Return the (x, y) coordinate for the center point of the cell that contains the specified text.  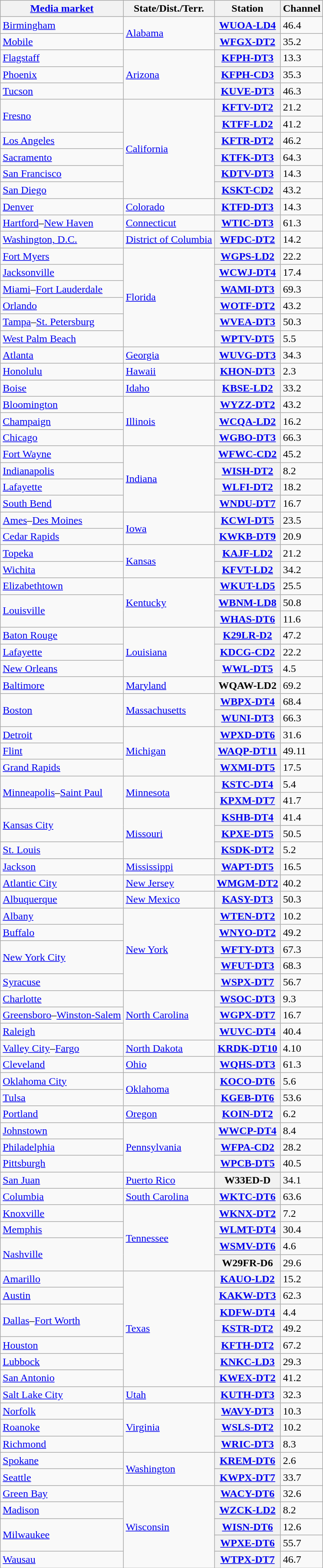
Virginia (169, 1428)
Norfolk (62, 1411)
San Diego (62, 190)
40.4 (302, 1032)
WWCP-DT4 (247, 1131)
WAQP-DT11 (247, 751)
5.2 (302, 850)
Media market (62, 9)
33.7 (302, 1477)
Topeka (62, 553)
KFPH-DT3 (247, 58)
Baltimore (62, 685)
Jackson (62, 867)
KOIN-DT2 (247, 1114)
Wausau (62, 1560)
Baton Rouge (62, 636)
KFPH-CD3 (247, 75)
Louisville (62, 611)
KUTH-DT3 (247, 1395)
20.9 (302, 537)
9.3 (302, 998)
Pittsburgh (62, 1164)
Massachusetts (169, 710)
WTPX-DT7 (247, 1560)
Boise (62, 388)
W33ED-D (247, 1180)
Florida (169, 297)
Bloomington (62, 404)
Arizona (169, 75)
Philadelphia (62, 1147)
WNYO-DT2 (247, 932)
35.3 (302, 75)
WBNM-LD8 (247, 603)
Spokane (62, 1460)
15.2 (302, 1279)
KBSE-LD2 (247, 388)
16.5 (302, 867)
Maryland (169, 685)
Cedar Rapids (62, 537)
Richmond (62, 1444)
WFGX-DT2 (247, 42)
WSMV-DT6 (247, 1246)
Ames–Des Moines (62, 520)
K29LR-D2 (247, 636)
Nashville (62, 1254)
KRDK-DT10 (247, 1048)
Seattle (62, 1477)
KFTV-DT2 (247, 108)
62.3 (302, 1296)
WTEN-DT2 (247, 916)
WHAS-DT6 (247, 619)
Texas (169, 1329)
WCQA-LD2 (247, 421)
63.6 (302, 1196)
41.4 (302, 817)
WPXD-DT6 (247, 735)
WAMI-DT3 (247, 289)
KSDK-DT2 (247, 850)
12.6 (302, 1526)
WPCB-DT5 (247, 1164)
KSKT-CD2 (247, 190)
34.1 (302, 1180)
Minnesota (169, 792)
KREM-DT6 (247, 1460)
Buffalo (62, 932)
34.3 (302, 355)
4.10 (302, 1048)
South Carolina (169, 1196)
Miami–Fort Lauderdale (62, 289)
Oklahoma City (62, 1081)
Tulsa (62, 1098)
Dallas–Fort Worth (62, 1320)
Birmingham (62, 25)
49.11 (302, 751)
WACY-DT6 (247, 1493)
2.6 (302, 1460)
5.6 (302, 1081)
Connecticut (169, 223)
WZCK-LD2 (247, 1510)
KSTR-DT2 (247, 1329)
New Orleans (62, 668)
68.3 (302, 965)
WAVY-DT3 (247, 1411)
Milwaukee (62, 1535)
WKUT-LD5 (247, 586)
WLMT-DT4 (247, 1229)
Elizabethtown (62, 586)
Idaho (169, 388)
2.3 (302, 372)
Knoxville (62, 1213)
New Mexico (169, 900)
Fresno (62, 116)
Raleigh (62, 1032)
WUVG-DT3 (247, 355)
WFPA-CD2 (247, 1147)
4.4 (302, 1312)
San Antonio (62, 1378)
Greensboro–Winston-Salem (62, 1015)
69.3 (302, 289)
WKTC-DT6 (247, 1196)
Utah (169, 1395)
53.6 (302, 1098)
KTFD-DT3 (247, 207)
Orlando (62, 306)
17.4 (302, 273)
67.2 (302, 1345)
Tucson (62, 91)
35.2 (302, 42)
KSTC-DT4 (247, 784)
Pennsylvania (169, 1147)
WXMI-DT5 (247, 768)
KDFW-DT4 (247, 1312)
WGBO-DT3 (247, 437)
Green Bay (62, 1493)
Madison (62, 1510)
WPTV-DT5 (247, 339)
Roanoke (62, 1428)
KTFF-LD2 (247, 124)
4.6 (302, 1246)
Houston (62, 1345)
40.2 (302, 883)
KAKW-DT3 (247, 1296)
KPXM-DT7 (247, 801)
Puerto Rico (169, 1180)
KWKB-DT9 (247, 537)
32.3 (302, 1395)
Georgia (169, 355)
Flint (62, 751)
WFTY-DT3 (247, 949)
WCWJ-DT4 (247, 273)
WSLS-DT2 (247, 1428)
17.5 (302, 768)
Tennessee (169, 1238)
8.3 (302, 1444)
WMGM-DT2 (247, 883)
Valley City–Fargo (62, 1048)
46.7 (302, 1560)
WFUT-DT3 (247, 965)
Amarillo (62, 1279)
WFDC-DT2 (247, 240)
Alabama (169, 33)
San Francisco (62, 173)
5.5 (302, 339)
56.7 (302, 982)
Colorado (169, 207)
Wisconsin (169, 1526)
Oregon (169, 1114)
KCWI-DT5 (247, 520)
Detroit (62, 735)
34.2 (302, 570)
South Bend (62, 504)
Syracuse (62, 982)
46.4 (302, 25)
Honolulu (62, 372)
WVEA-DT3 (247, 322)
Michigan (169, 751)
28.2 (302, 1147)
St. Louis (62, 850)
Champaign (62, 421)
Chicago (62, 437)
45.2 (302, 454)
W29FR-D6 (247, 1263)
Johnstown (62, 1131)
Memphis (62, 1229)
5.4 (302, 784)
WYZZ-DT2 (247, 404)
Mississippi (169, 867)
47.2 (302, 636)
Indianapolis (62, 470)
67.3 (302, 949)
New Jersey (169, 883)
WLFI-DT2 (247, 487)
68.4 (302, 701)
WPXE-DT6 (247, 1543)
Sacramento (62, 157)
WUVC-DT4 (247, 1032)
Washington, D.C. (62, 240)
KNKC-LD3 (247, 1362)
KFVT-LD2 (247, 570)
30.4 (302, 1229)
31.6 (302, 735)
55.7 (302, 1543)
Hawaii (169, 372)
KFTR-DT2 (247, 140)
WWL-DT5 (247, 668)
Illinois (169, 421)
KUVE-DT3 (247, 91)
KAJF-LD2 (247, 553)
Oklahoma (169, 1089)
WRIC-DT3 (247, 1444)
18.2 (302, 487)
6.2 (302, 1114)
Louisiana (169, 652)
KTFK-DT3 (247, 157)
69.2 (302, 685)
Kentucky (169, 603)
WUOA-LD4 (247, 25)
13.3 (302, 58)
Charlotte (62, 998)
Minneapolis–Saint Paul (62, 792)
KFTH-DT2 (247, 1345)
Fort Wayne (62, 454)
64.3 (302, 157)
23.5 (302, 520)
KAUO-LD2 (247, 1279)
WOTF-DT2 (247, 306)
Indiana (169, 479)
Tampa–St. Petersburg (62, 322)
41.7 (302, 801)
Kansas (169, 561)
25.5 (302, 586)
11.6 (302, 619)
Flagstaff (62, 58)
WAPT-DT5 (247, 867)
Missouri (169, 834)
Columbia (62, 1196)
San Juan (62, 1180)
40.5 (302, 1164)
Mobile (62, 42)
Iowa (169, 528)
North Carolina (169, 1015)
KWPX-DT7 (247, 1477)
KHON-DT3 (247, 372)
29.6 (302, 1263)
16.2 (302, 421)
Wichita (62, 570)
14.2 (302, 240)
Austin (62, 1296)
WUNI-DT3 (247, 718)
New York (169, 949)
West Palm Beach (62, 339)
Fort Myers (62, 256)
Los Angeles (62, 140)
29.3 (302, 1362)
WISN-DT6 (247, 1526)
46.2 (302, 140)
WQAW-LD2 (247, 685)
North Dakota (169, 1048)
Channel (302, 9)
Portland (62, 1114)
50.5 (302, 834)
Albany (62, 916)
WGPS-LD2 (247, 256)
WTIC-DT3 (247, 223)
California (169, 149)
32.6 (302, 1493)
Salt Lake City (62, 1395)
Atlanta (62, 355)
Grand Rapids (62, 768)
State/Dist./Terr. (169, 9)
Hartford–New Haven (62, 223)
WBPX-DT4 (247, 701)
46.3 (302, 91)
Ohio (169, 1065)
KASY-DT3 (247, 900)
WNDU-DT7 (247, 504)
WKNX-DT2 (247, 1213)
KWEX-DT2 (247, 1378)
Lubbock (62, 1362)
50.8 (302, 603)
Boston (62, 710)
Washington (169, 1469)
Kansas City (62, 825)
WFWC-CD2 (247, 454)
4.5 (302, 668)
Denver (62, 207)
KGEB-DT6 (247, 1098)
33.2 (302, 388)
Albuquerque (62, 900)
8.4 (302, 1131)
Station (247, 9)
KPXE-DT5 (247, 834)
WISH-DT2 (247, 470)
WSOC-DT3 (247, 998)
WGPX-DT7 (247, 1015)
Jacksonville (62, 273)
WQHS-DT3 (247, 1065)
WSPX-DT7 (247, 982)
Atlantic City (62, 883)
KDCG-CD2 (247, 652)
Cleveland (62, 1065)
KDTV-DT3 (247, 173)
7.2 (302, 1213)
KOCO-DT6 (247, 1081)
10.3 (302, 1411)
Phoenix (62, 75)
KSHB-DT4 (247, 817)
District of Columbia (169, 240)
New York City (62, 957)
